Scan for the cell matching the given text and deliver its [X, Y] coordinate at center. 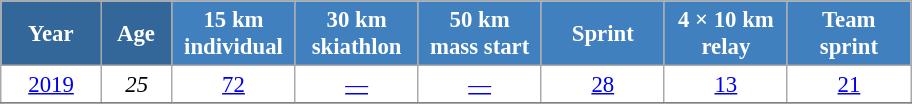
72 [234, 85]
30 km skiathlon [356, 34]
Year [52, 34]
Age [136, 34]
2019 [52, 85]
28 [602, 85]
Team sprint [848, 34]
Sprint [602, 34]
13 [726, 85]
50 km mass start [480, 34]
4 × 10 km relay [726, 34]
21 [848, 85]
25 [136, 85]
15 km individual [234, 34]
